Pinpoint the cell where the given text exists, returning its (X, Y) midpoint coordinate. 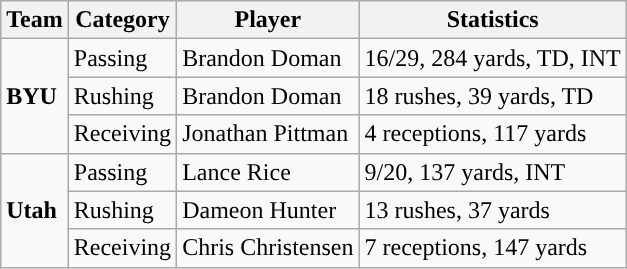
BYU (35, 96)
18 rushes, 39 yards, TD (492, 96)
Statistics (492, 20)
Jonathan Pittman (268, 134)
4 receptions, 117 yards (492, 134)
Team (35, 20)
Lance Rice (268, 172)
Category (122, 20)
Player (268, 20)
Dameon Hunter (268, 210)
7 receptions, 147 yards (492, 248)
9/20, 137 yards, INT (492, 172)
Utah (35, 210)
13 rushes, 37 yards (492, 210)
Chris Christensen (268, 248)
16/29, 284 yards, TD, INT (492, 58)
